Detect which cell encompasses the target text, then output its [X, Y] center coordinate. 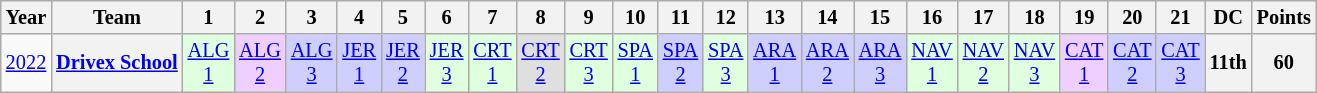
2022 [26, 63]
6 [447, 17]
16 [932, 17]
10 [636, 17]
13 [774, 17]
20 [1132, 17]
SPA3 [726, 63]
7 [492, 17]
5 [403, 17]
2 [260, 17]
15 [880, 17]
17 [984, 17]
ARA1 [774, 63]
ALG1 [209, 63]
JER1 [359, 63]
ARA2 [828, 63]
SPA2 [680, 63]
CRT3 [589, 63]
19 [1084, 17]
CRT1 [492, 63]
DC [1228, 17]
NAV1 [932, 63]
Year [26, 17]
9 [589, 17]
12 [726, 17]
CRT2 [540, 63]
21 [1180, 17]
CAT1 [1084, 63]
ALG3 [312, 63]
14 [828, 17]
3 [312, 17]
11 [680, 17]
ARA3 [880, 63]
Points [1284, 17]
Drivex School [116, 63]
NAV3 [1034, 63]
Team [116, 17]
1 [209, 17]
4 [359, 17]
JER3 [447, 63]
60 [1284, 63]
ALG2 [260, 63]
JER2 [403, 63]
11th [1228, 63]
NAV2 [984, 63]
SPA1 [636, 63]
CAT2 [1132, 63]
8 [540, 17]
CAT3 [1180, 63]
18 [1034, 17]
